Return (X, Y) of the center of cell containing provided text 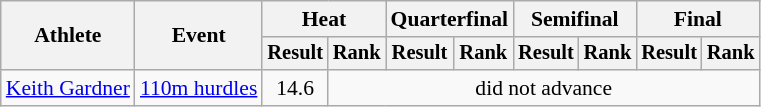
Event (198, 36)
Final (698, 19)
Quarterfinal (450, 19)
Keith Gardner (68, 88)
Heat (324, 19)
110m hurdles (198, 88)
did not advance (544, 88)
Athlete (68, 36)
14.6 (295, 88)
Semifinal (574, 19)
